Capture the cell that displays the provided text and extract its [x, y] central coordinate. 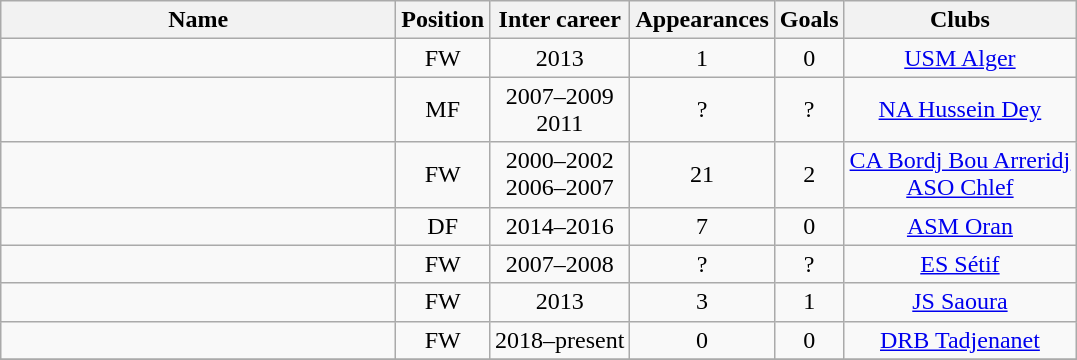
DRB Tadjenanet [960, 340]
2014–2016 [560, 226]
CA Bordj Bou ArreridjASO Chlef [960, 174]
2007–2008 [560, 264]
Clubs [960, 20]
USM Alger [960, 58]
Appearances [702, 20]
Inter career [560, 20]
ES Sétif [960, 264]
Position [443, 20]
7 [702, 226]
Name [198, 20]
Goals [809, 20]
JS Saoura [960, 302]
ASM Oran [960, 226]
21 [702, 174]
NA Hussein Dey [960, 110]
3 [702, 302]
2007–20092011 [560, 110]
2 [809, 174]
DF [443, 226]
MF [443, 110]
2018–present [560, 340]
2000–20022006–2007 [560, 174]
